Identify which cell holds the provided text, then report its [X, Y] central coordinate. 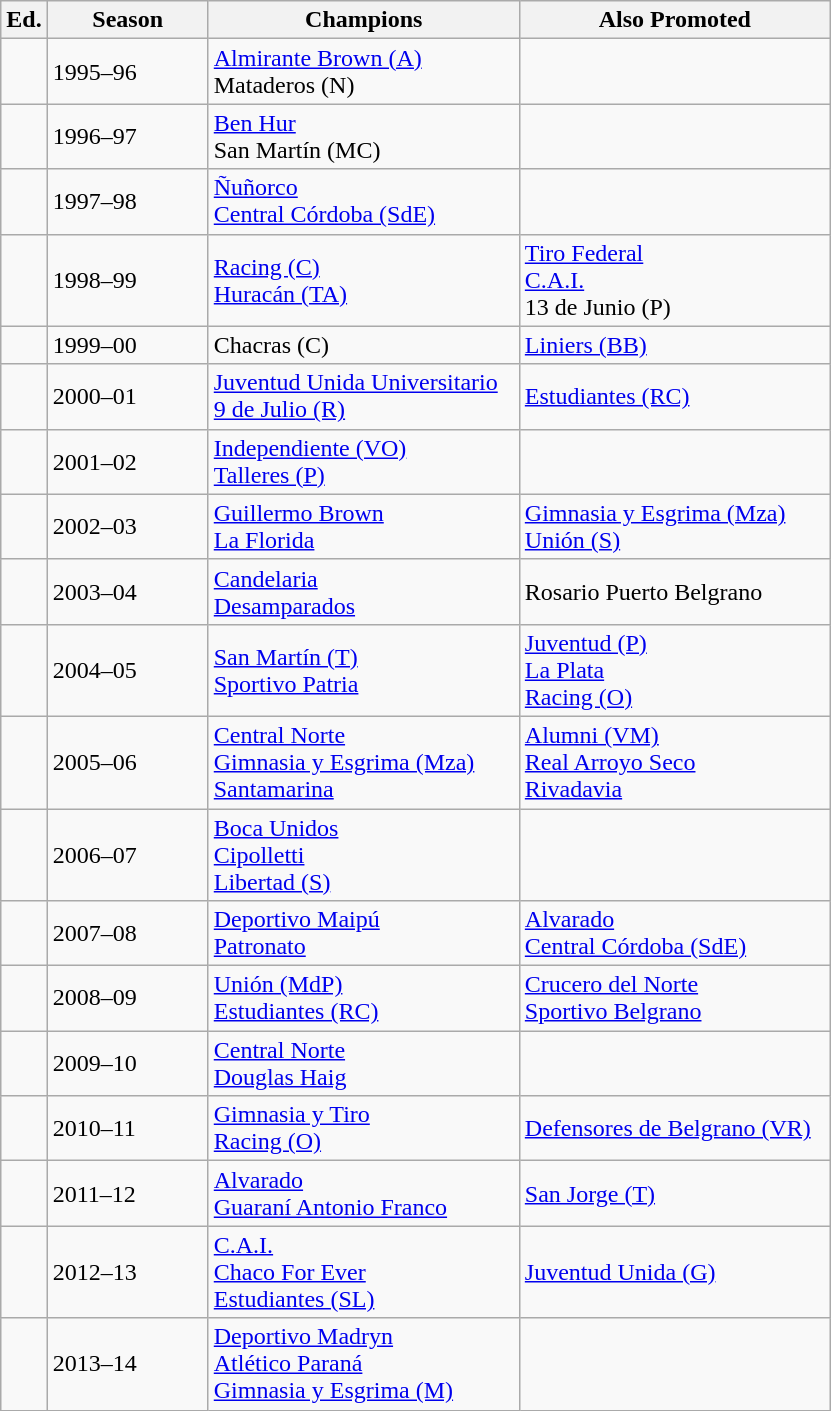
Unión (MdP) Estudiantes (RC) [364, 998]
1999–00 [128, 345]
Alumni (VM) Real Arroyo Seco Rivadavia [674, 762]
Season [128, 20]
Estudiantes (RC) [674, 396]
Ed. [24, 20]
Gimnasia y Esgrima (Mza) Unión (S) [674, 526]
Defensores de Belgrano (VR) [674, 1128]
Alvarado Central Córdoba (SdE) [674, 934]
Racing (C) Huracán (TA) [364, 280]
1996–97 [128, 136]
Juventud (P) La Plata Racing (O) [674, 670]
2009–10 [128, 1064]
2011–12 [128, 1194]
Rosario Puerto Belgrano [674, 592]
Independiente (VO) Talleres (P) [364, 462]
Tiro FederalC.A.I. 13 de Junio (P) [674, 280]
Juventud Unida Universitario 9 de Julio (R) [364, 396]
1998–99 [128, 280]
Chacras (C) [364, 345]
Also Promoted [674, 20]
Deportivo MadrynAtlético ParanáGimnasia y Esgrima (M) [364, 1364]
2001–02 [128, 462]
2003–04 [128, 592]
Central Norte Gimnasia y Esgrima (Mza) Santamarina [364, 762]
Crucero del Norte Sportivo Belgrano [674, 998]
Ben HurSan Martín (MC) [364, 136]
2006–07 [128, 854]
Liniers (BB) [674, 345]
Boca Unidos Cipolletti Libertad (S) [364, 854]
Candelaria Desamparados [364, 592]
2002–03 [128, 526]
2012–13 [128, 1272]
Juventud Unida (G) [674, 1272]
Central Norte Douglas Haig [364, 1064]
San Martín (T) Sportivo Patria [364, 670]
2010–11 [128, 1128]
Deportivo Maipú Patronato [364, 934]
Champions [364, 20]
ÑuñorcoCentral Córdoba (SdE) [364, 202]
San Jorge (T) [674, 1194]
2008–09 [128, 998]
2005–06 [128, 762]
Guillermo Brown La Florida [364, 526]
Gimnasia y Tiro Racing (O) [364, 1128]
1995–96 [128, 72]
2000–01 [128, 396]
2004–05 [128, 670]
1997–98 [128, 202]
Alvarado Guaraní Antonio Franco [364, 1194]
Almirante Brown (A)Mataderos (N) [364, 72]
C.A.I. Chaco For EverEstudiantes (SL) [364, 1272]
2007–08 [128, 934]
2013–14 [128, 1364]
